Detect which cell encompasses the target text, then output its [X, Y] center coordinate. 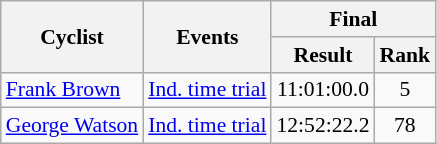
Final [353, 19]
Cyclist [72, 36]
Rank [406, 55]
Frank Brown [72, 90]
5 [406, 90]
11:01:00.0 [322, 90]
George Watson [72, 126]
12:52:22.2 [322, 126]
Events [207, 36]
78 [406, 126]
Result [322, 55]
